Locate the cell with the specified text and output its [x, y] center coordinate. 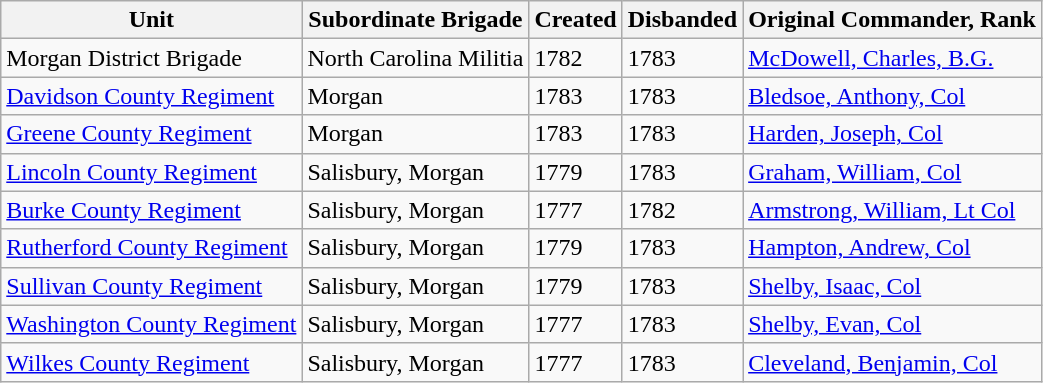
Shelby, Isaac, Col [892, 286]
Morgan District Brigade [152, 58]
Armstrong, William, Lt Col [892, 210]
Harden, Joseph, Col [892, 134]
Graham, William, Col [892, 172]
Rutherford County Regiment [152, 248]
Original Commander, Rank [892, 20]
Burke County Regiment [152, 210]
Unit [152, 20]
Lincoln County Regiment [152, 172]
Sullivan County Regiment [152, 286]
Created [576, 20]
Greene County Regiment [152, 134]
Shelby, Evan, Col [892, 324]
Hampton, Andrew, Col [892, 248]
Subordinate Brigade [416, 20]
North Carolina Militia [416, 58]
Cleveland, Benjamin, Col [892, 362]
Bledsoe, Anthony, Col [892, 96]
McDowell, Charles, B.G. [892, 58]
Wilkes County Regiment [152, 362]
Washington County Regiment [152, 324]
Disbanded [682, 20]
Davidson County Regiment [152, 96]
